Search for the cell housing the specified text and yield its [x, y] center coordinate. 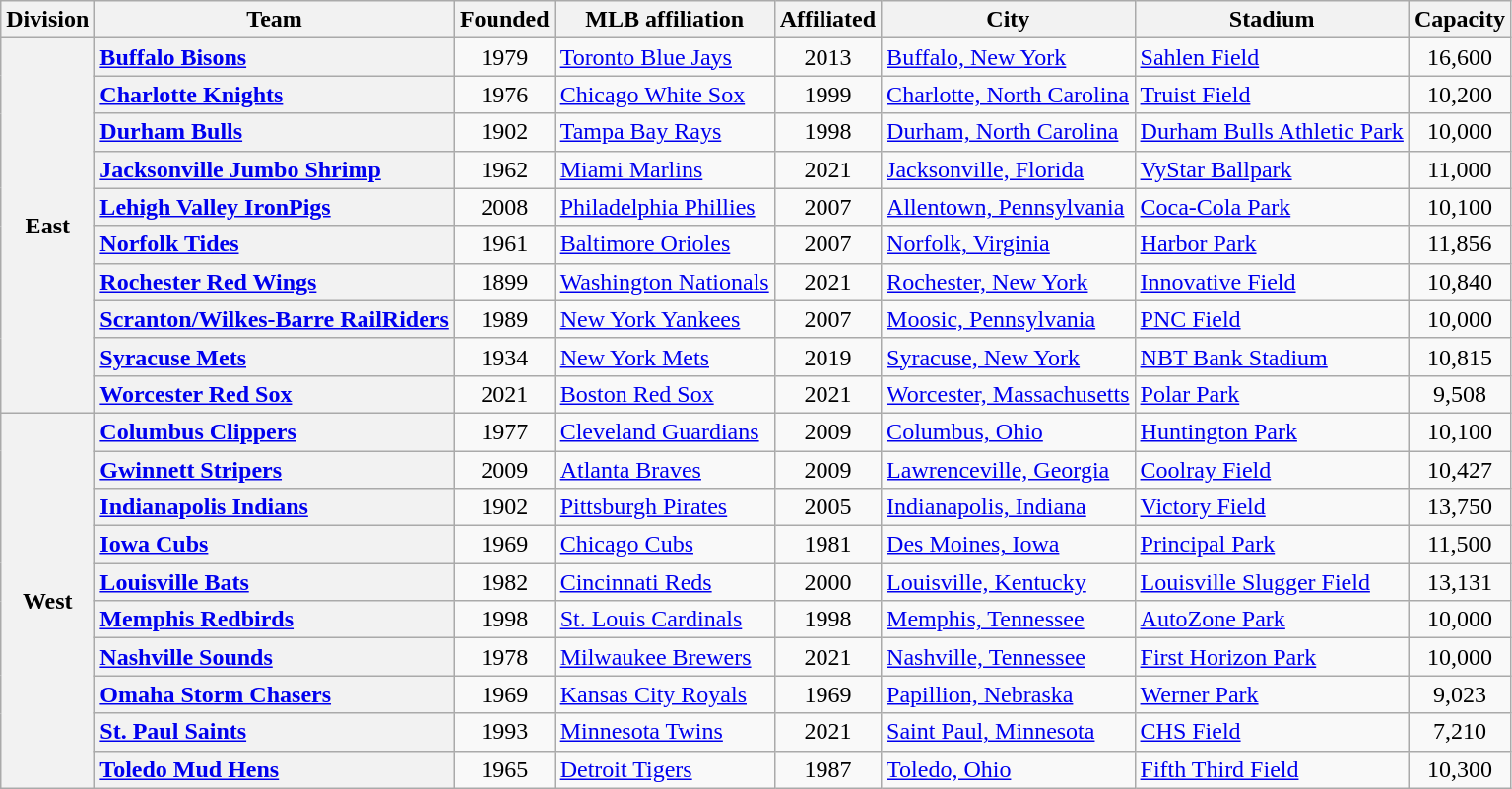
1899 [504, 282]
Minnesota Twins [664, 732]
New York Yankees [664, 319]
11,856 [1460, 244]
Stadium [1272, 20]
Coca-Cola Park [1272, 207]
New York Mets [664, 357]
Washington Nationals [664, 282]
Cincinnati Reds [664, 582]
Tampa Bay Rays [664, 132]
Worcester, Massachusetts [1009, 394]
1999 [827, 95]
Durham Bulls Athletic Park [1272, 132]
Columbus, Ohio [1009, 431]
Indianapolis Indians [275, 507]
Des Moines, Iowa [1009, 545]
16,600 [1460, 57]
1978 [504, 657]
Rochester, New York [1009, 282]
1977 [504, 431]
1965 [504, 769]
Victory Field [1272, 507]
Nashville, Tennessee [1009, 657]
West [47, 601]
13,131 [1460, 582]
Werner Park [1272, 694]
Miami Marlins [664, 169]
PNC Field [1272, 319]
Iowa Cubs [275, 545]
Capacity [1460, 20]
10,200 [1460, 95]
Coolray Field [1272, 470]
Charlotte Knights [275, 95]
Huntington Park [1272, 431]
Louisville Bats [275, 582]
1981 [827, 545]
10,815 [1460, 357]
First Horizon Park [1272, 657]
Papillion, Nebraska [1009, 694]
Baltimore Orioles [664, 244]
Indianapolis, Indiana [1009, 507]
7,210 [1460, 732]
1993 [504, 732]
Buffalo Bisons [275, 57]
Charlotte, North Carolina [1009, 95]
NBT Bank Stadium [1272, 357]
Saint Paul, Minnesota [1009, 732]
Division [47, 20]
1962 [504, 169]
Durham Bulls [275, 132]
Worcester Red Sox [275, 394]
2008 [504, 207]
Harbor Park [1272, 244]
Milwaukee Brewers [664, 657]
AutoZone Park [1272, 620]
Norfolk Tides [275, 244]
11,000 [1460, 169]
City [1009, 20]
13,750 [1460, 507]
Memphis, Tennessee [1009, 620]
10,840 [1460, 282]
9,023 [1460, 694]
Columbus Clippers [275, 431]
2005 [827, 507]
Affiliated [827, 20]
Kansas City Royals [664, 694]
11,500 [1460, 545]
East [47, 227]
10,427 [1460, 470]
Atlanta Braves [664, 470]
St. Louis Cardinals [664, 620]
Fifth Third Field [1272, 769]
Cleveland Guardians [664, 431]
Toronto Blue Jays [664, 57]
Sahlen Field [1272, 57]
Syracuse Mets [275, 357]
1934 [504, 357]
Allentown, Pennsylvania [1009, 207]
Principal Park [1272, 545]
Chicago White Sox [664, 95]
Lawrenceville, Georgia [1009, 470]
1989 [504, 319]
Jacksonville, Florida [1009, 169]
Innovative Field [1272, 282]
Founded [504, 20]
Durham, North Carolina [1009, 132]
CHS Field [1272, 732]
Memphis Redbirds [275, 620]
10,300 [1460, 769]
Pittsburgh Pirates [664, 507]
1982 [504, 582]
Syracuse, New York [1009, 357]
1987 [827, 769]
Omaha Storm Chasers [275, 694]
Buffalo, New York [1009, 57]
Truist Field [1272, 95]
1976 [504, 95]
Toledo Mud Hens [275, 769]
Scranton/Wilkes-Barre RailRiders [275, 319]
Rochester Red Wings [275, 282]
Boston Red Sox [664, 394]
Lehigh Valley IronPigs [275, 207]
VyStar Ballpark [1272, 169]
Philadelphia Phillies [664, 207]
Norfolk, Virginia [1009, 244]
Toledo, Ohio [1009, 769]
Moosic, Pennsylvania [1009, 319]
2000 [827, 582]
2013 [827, 57]
1961 [504, 244]
Jacksonville Jumbo Shrimp [275, 169]
Team [275, 20]
MLB affiliation [664, 20]
Gwinnett Stripers [275, 470]
St. Paul Saints [275, 732]
Louisville, Kentucky [1009, 582]
1979 [504, 57]
9,508 [1460, 394]
Nashville Sounds [275, 657]
2019 [827, 357]
Detroit Tigers [664, 769]
Chicago Cubs [664, 545]
Louisville Slugger Field [1272, 582]
Polar Park [1272, 394]
